For the text-containing cell, return its midpoint in [x, y] coordinate format. 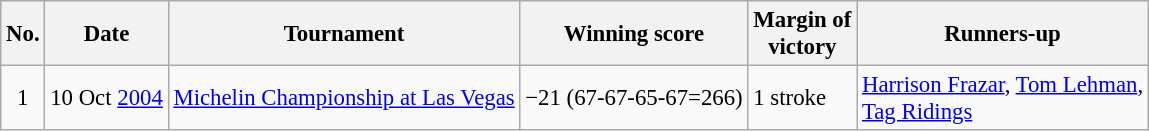
Margin ofvictory [802, 34]
1 stroke [802, 98]
Tournament [344, 34]
Date [106, 34]
1 [23, 98]
10 Oct 2004 [106, 98]
Runners-up [1003, 34]
No. [23, 34]
−21 (67-67-65-67=266) [634, 98]
Harrison Frazar, Tom Lehman, Tag Ridings [1003, 98]
Winning score [634, 34]
Michelin Championship at Las Vegas [344, 98]
